Locate the cell with the specified text and output its [x, y] center coordinate. 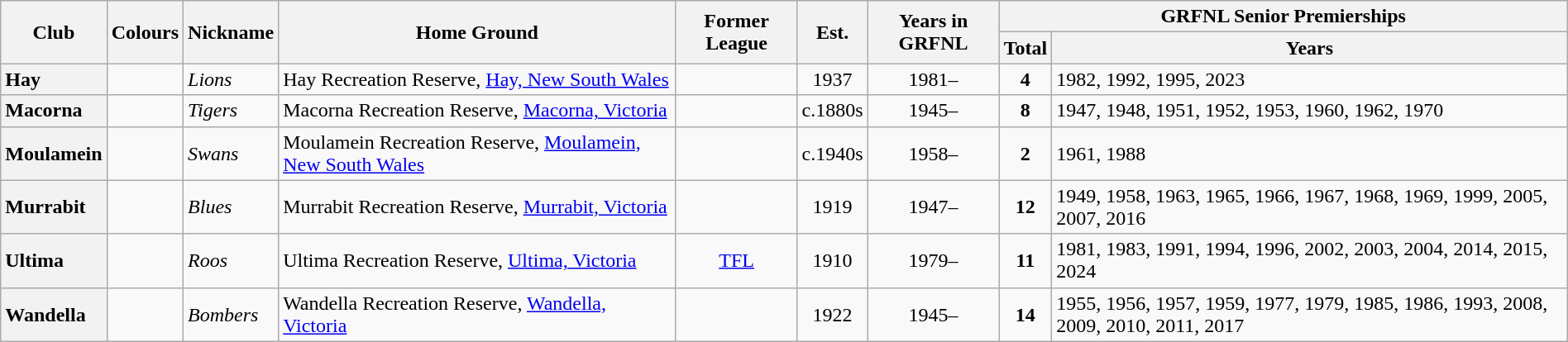
Lions [232, 79]
1981– [933, 79]
GRFNL Senior Premierships [1284, 17]
1919 [832, 207]
Murrabit [54, 207]
Ultima [54, 261]
1979– [933, 261]
Club [54, 32]
Colours [145, 32]
4 [1025, 79]
1982, 1992, 1995, 2023 [1310, 79]
Blues [232, 207]
1981, 1983, 1991, 1994, 1996, 2002, 2003, 2004, 2014, 2015, 2024 [1310, 261]
1947, 1948, 1951, 1952, 1953, 1960, 1962, 1970 [1310, 111]
1947– [933, 207]
1910 [832, 261]
Bombers [232, 314]
Moulamein [54, 154]
14 [1025, 314]
Years in GRFNL [933, 32]
Wandella [54, 314]
Hay Recreation Reserve, Hay, New South Wales [477, 79]
Murrabit Recreation Reserve, Murrabit, Victoria [477, 207]
Hay [54, 79]
1937 [832, 79]
8 [1025, 111]
Macorna [54, 111]
Est. [832, 32]
1961, 1988 [1310, 154]
Macorna Recreation Reserve, Macorna, Victoria [477, 111]
c.1940s [832, 154]
Tigers [232, 111]
1958– [933, 154]
Roos [232, 261]
Moulamein Recreation Reserve, Moulamein, New South Wales [477, 154]
c.1880s [832, 111]
1949, 1958, 1963, 1965, 1966, 1967, 1968, 1969, 1999, 2005, 2007, 2016 [1310, 207]
Total [1025, 48]
2 [1025, 154]
12 [1025, 207]
Wandella Recreation Reserve, Wandella, Victoria [477, 314]
11 [1025, 261]
TFL [736, 261]
1955, 1956, 1957, 1959, 1977, 1979, 1985, 1986, 1993, 2008, 2009, 2010, 2011, 2017 [1310, 314]
Home Ground [477, 32]
Former League [736, 32]
Swans [232, 154]
1922 [832, 314]
Nickname [232, 32]
Ultima Recreation Reserve, Ultima, Victoria [477, 261]
Years [1310, 48]
